Capture the cell that displays the provided text and extract its (x, y) central coordinate. 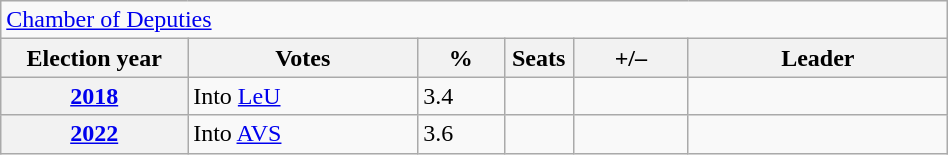
2022 (94, 134)
3.6 (461, 134)
+/– (630, 58)
Leader (818, 58)
Votes (303, 58)
3.4 (461, 96)
Chamber of Deputies (474, 20)
% (461, 58)
Into LeU (303, 96)
2018 (94, 96)
Seats (538, 58)
Election year (94, 58)
Into AVS (303, 134)
